Output the (X, Y) coordinate of the center of the cell containing the given text.  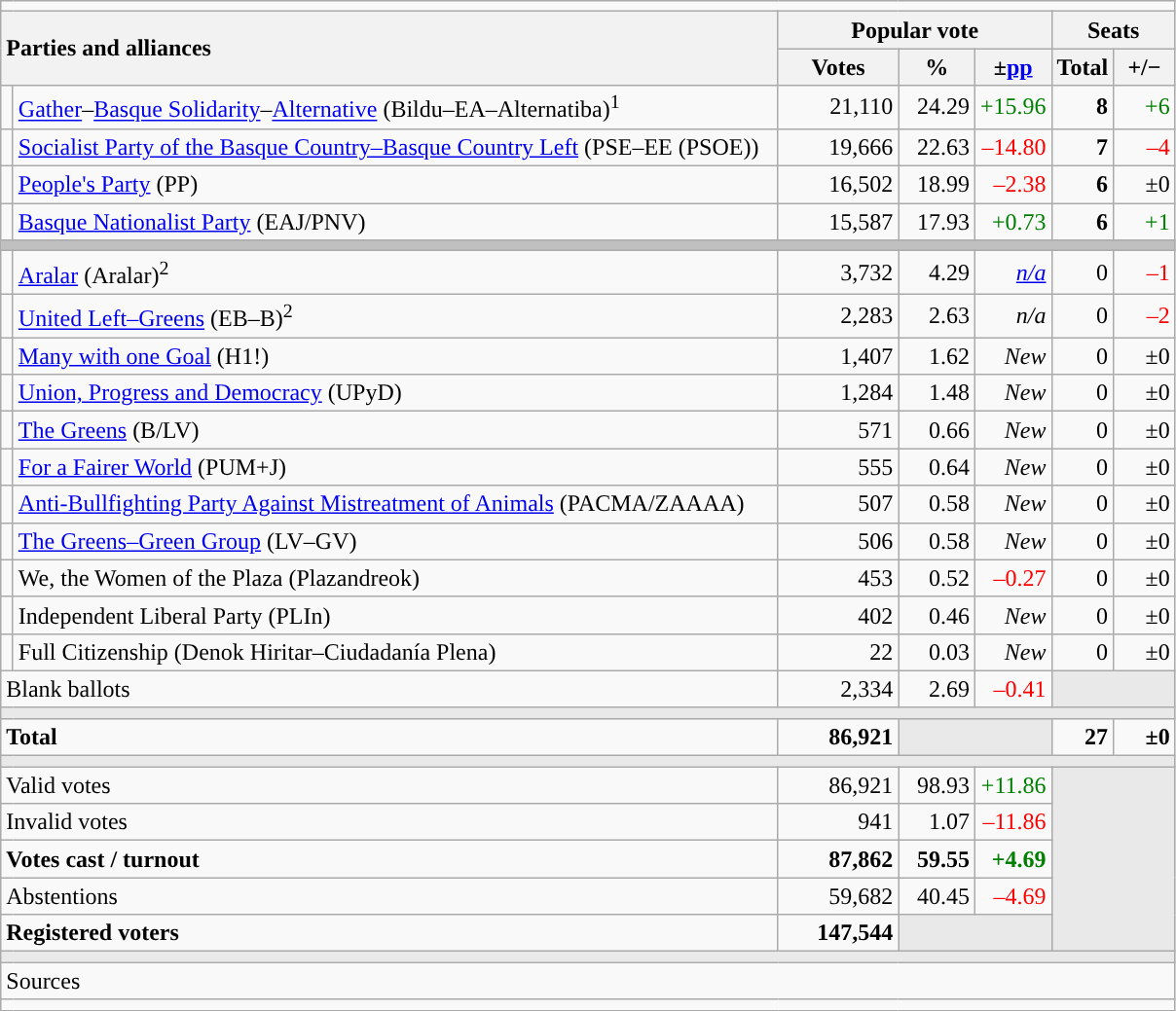
555 (838, 467)
1.62 (937, 356)
453 (838, 578)
0.46 (937, 615)
27 (1083, 738)
59.55 (937, 859)
59,682 (838, 896)
United Left–Greens (EB–B)2 (395, 315)
0.64 (937, 467)
19,666 (838, 147)
Seats (1114, 30)
+0.73 (1012, 222)
506 (838, 541)
0.52 (937, 578)
We, the Women of the Plaza (Plazandreok) (395, 578)
–0.41 (1012, 689)
±pp (1012, 67)
Parties and alliances (389, 49)
Independent Liberal Party (PLIn) (395, 615)
–14.80 (1012, 147)
2.63 (937, 315)
87,862 (838, 859)
22.63 (937, 147)
For a Fairer World (PUM+J) (395, 467)
Socialist Party of the Basque Country–Basque Country Left (PSE–EE (PSOE)) (395, 147)
8 (1083, 107)
1,284 (838, 393)
21,110 (838, 107)
–1 (1145, 272)
1.48 (937, 393)
Popular vote (915, 30)
24.29 (937, 107)
Votes cast / turnout (389, 859)
2.69 (937, 689)
Full Citizenship (Denok Hiritar–Ciudadanía Plena) (395, 652)
Union, Progress and Democracy (UPyD) (395, 393)
Valid votes (389, 785)
Anti-Bullfighting Party Against Mistreatment of Animals (PACMA/ZAAAA) (395, 504)
2,283 (838, 315)
–0.27 (1012, 578)
Basque Nationalist Party (EAJ/PNV) (395, 222)
Invalid votes (389, 822)
Aralar (Aralar)2 (395, 272)
22 (838, 652)
571 (838, 430)
Abstentions (389, 896)
147,544 (838, 933)
Gather–Basque Solidarity–Alternative (Bildu–EA–Alternatiba)1 (395, 107)
0.03 (937, 652)
–4 (1145, 147)
98.93 (937, 785)
0.66 (937, 430)
2,334 (838, 689)
People's Party (PP) (395, 185)
18.99 (937, 185)
941 (838, 822)
+11.86 (1012, 785)
3,732 (838, 272)
507 (838, 504)
–2.38 (1012, 185)
16,502 (838, 185)
Sources (588, 981)
1,407 (838, 356)
–4.69 (1012, 896)
% (937, 67)
7 (1083, 147)
40.45 (937, 896)
Votes (838, 67)
402 (838, 615)
Registered voters (389, 933)
+6 (1145, 107)
The Greens–Green Group (LV–GV) (395, 541)
1.07 (937, 822)
+4.69 (1012, 859)
Many with one Goal (H1!) (395, 356)
–2 (1145, 315)
15,587 (838, 222)
4.29 (937, 272)
17.93 (937, 222)
+15.96 (1012, 107)
Blank ballots (389, 689)
–11.86 (1012, 822)
+/− (1145, 67)
+1 (1145, 222)
The Greens (B/LV) (395, 430)
